Pinpoint the cell where the given text exists, returning its [x, y] midpoint coordinate. 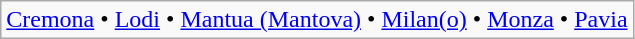
Cremona • Lodi • Mantua (Mantova) • Milan(o) • Monza • Pavia [317, 20]
